Capture the cell that displays the provided text and extract its (x, y) central coordinate. 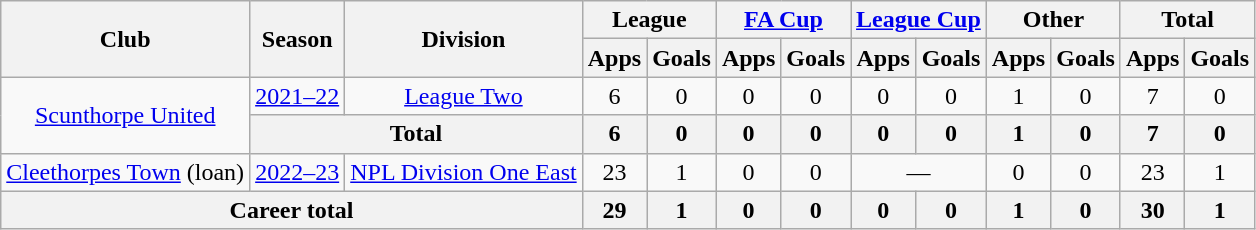
League Cup (919, 20)
NPL Division One East (464, 172)
League Two (464, 96)
Cleethorpes Town (loan) (126, 172)
2022–23 (298, 172)
League (649, 20)
Division (464, 39)
FA Cup (783, 20)
Scunthorpe United (126, 115)
— (919, 172)
30 (1152, 210)
Season (298, 39)
Other (1053, 20)
2021–22 (298, 96)
Career total (292, 210)
29 (614, 210)
Club (126, 39)
